Output the [X, Y] coordinate of the center of the cell containing the given text.  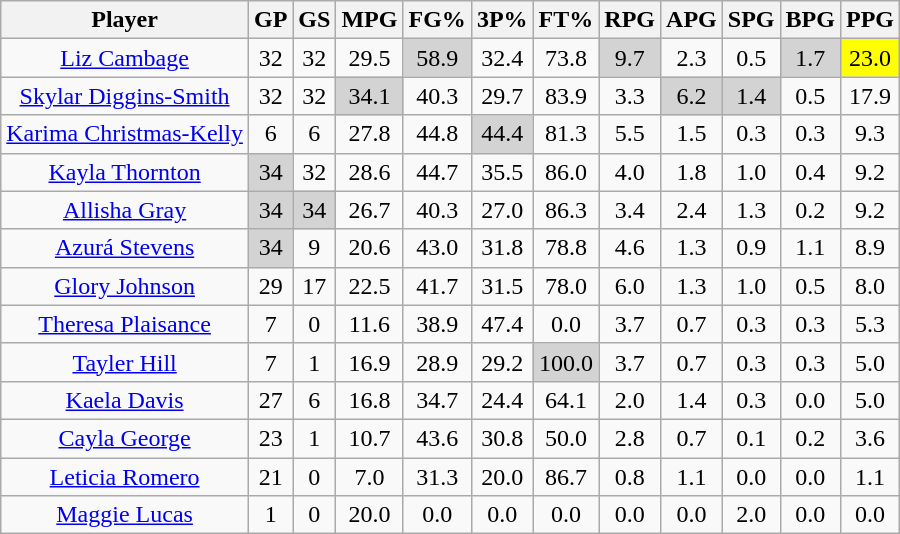
23 [270, 438]
0.1 [751, 438]
Theresa Plaisance [125, 324]
1.5 [692, 134]
44.4 [502, 134]
3.3 [630, 96]
0.8 [630, 477]
27 [270, 400]
44.7 [437, 172]
6.0 [630, 286]
78.8 [566, 248]
1.7 [810, 58]
Allisha Gray [125, 210]
10.7 [370, 438]
3.6 [870, 438]
83.9 [566, 96]
17.9 [870, 96]
32.4 [502, 58]
Liz Cambage [125, 58]
27.8 [370, 134]
23.0 [870, 58]
FT% [566, 20]
29.5 [370, 58]
3P% [502, 20]
9.7 [630, 58]
20.6 [370, 248]
MPG [370, 20]
FG% [437, 20]
3.4 [630, 210]
4.0 [630, 172]
2.4 [692, 210]
86.7 [566, 477]
Maggie Lucas [125, 515]
Azurá Stevens [125, 248]
RPG [630, 20]
6.2 [692, 96]
8.9 [870, 248]
GP [270, 20]
16.9 [370, 362]
1.8 [692, 172]
81.3 [566, 134]
8.0 [870, 286]
16.8 [370, 400]
Tayler Hill [125, 362]
Kaela Davis [125, 400]
34.1 [370, 96]
24.4 [502, 400]
9 [314, 248]
30.8 [502, 438]
28.6 [370, 172]
86.3 [566, 210]
43.0 [437, 248]
11.6 [370, 324]
BPG [810, 20]
7.0 [370, 477]
31.3 [437, 477]
27.0 [502, 210]
64.1 [566, 400]
47.4 [502, 324]
86.0 [566, 172]
APG [692, 20]
Karima Christmas-Kelly [125, 134]
PPG [870, 20]
17 [314, 286]
9.3 [870, 134]
5.3 [870, 324]
0.4 [810, 172]
29 [270, 286]
Skylar Diggins-Smith [125, 96]
100.0 [566, 362]
Kayla Thornton [125, 172]
Leticia Romero [125, 477]
44.8 [437, 134]
4.6 [630, 248]
38.9 [437, 324]
Glory Johnson [125, 286]
29.7 [502, 96]
34.7 [437, 400]
78.0 [566, 286]
73.8 [566, 58]
2.3 [692, 58]
Cayla George [125, 438]
28.9 [437, 362]
29.2 [502, 362]
Player [125, 20]
SPG [751, 20]
22.5 [370, 286]
50.0 [566, 438]
43.6 [437, 438]
GS [314, 20]
31.5 [502, 286]
26.7 [370, 210]
0.9 [751, 248]
2.8 [630, 438]
5.5 [630, 134]
58.9 [437, 58]
41.7 [437, 286]
35.5 [502, 172]
31.8 [502, 248]
21 [270, 477]
